For the text-containing cell, return its midpoint in [x, y] coordinate format. 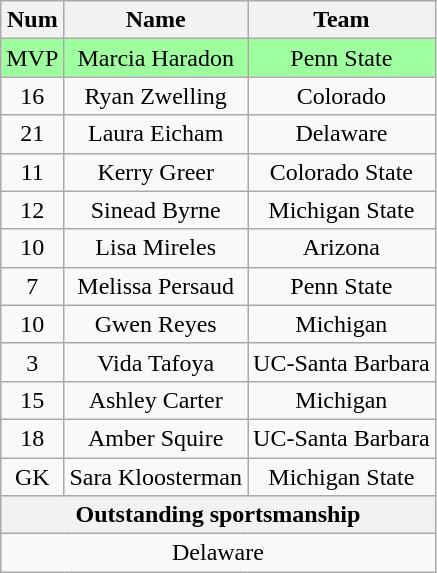
16 [32, 96]
Kerry Greer [156, 172]
Outstanding sportsmanship [218, 515]
Marcia Haradon [156, 58]
Name [156, 20]
Sara Kloosterman [156, 477]
Laura Eicham [156, 134]
Vida Tafoya [156, 362]
Num [32, 20]
11 [32, 172]
18 [32, 438]
Ryan Zwelling [156, 96]
Lisa Mireles [156, 248]
21 [32, 134]
Colorado State [342, 172]
Team [342, 20]
12 [32, 210]
Amber Squire [156, 438]
Melissa Persaud [156, 286]
Sinead Byrne [156, 210]
Arizona [342, 248]
Gwen Reyes [156, 324]
GK [32, 477]
7 [32, 286]
Ashley Carter [156, 400]
15 [32, 400]
MVP [32, 58]
Colorado [342, 96]
3 [32, 362]
